Return the (X, Y) coordinate for the center point of the cell that contains the specified text.  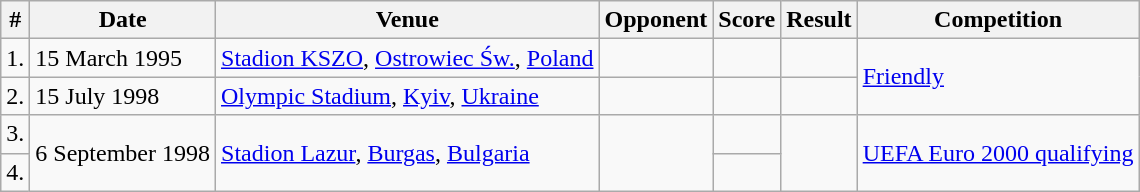
Competition (998, 20)
Stadion KSZO, Ostrowiec Św., Poland (408, 58)
6 September 1998 (123, 153)
Stadion Lazur, Burgas, Bulgaria (408, 153)
Result (819, 20)
Date (123, 20)
Friendly (998, 77)
1. (16, 58)
Olympic Stadium, Kyiv, Ukraine (408, 96)
Score (747, 20)
3. (16, 134)
15 March 1995 (123, 58)
15 July 1998 (123, 96)
4. (16, 172)
UEFA Euro 2000 qualifying (998, 153)
Venue (408, 20)
2. (16, 96)
# (16, 20)
Opponent (656, 20)
